Pinpoint the cell where the given text exists, returning its (x, y) midpoint coordinate. 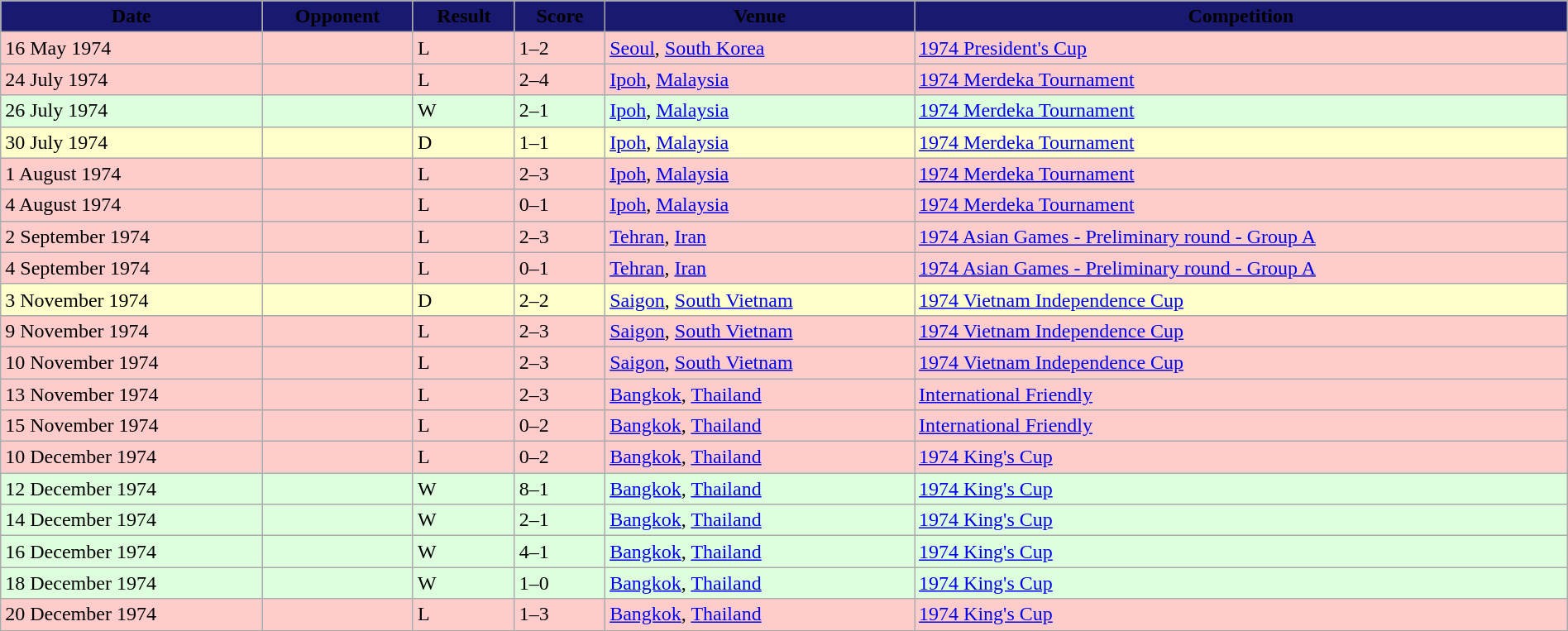
Competition (1241, 17)
2 September 1974 (131, 237)
13 November 1974 (131, 394)
4 August 1974 (131, 205)
3 November 1974 (131, 299)
Opponent (337, 17)
8–1 (559, 489)
1–0 (559, 583)
Score (559, 17)
4 September 1974 (131, 268)
15 November 1974 (131, 426)
2–4 (559, 79)
20 December 1974 (131, 614)
Venue (760, 17)
Seoul, South Korea (760, 48)
Date (131, 17)
Result (463, 17)
14 December 1974 (131, 520)
16 December 1974 (131, 552)
16 May 1974 (131, 48)
10 December 1974 (131, 457)
1 August 1974 (131, 174)
18 December 1974 (131, 583)
2–2 (559, 299)
1–3 (559, 614)
10 November 1974 (131, 362)
26 July 1974 (131, 111)
1–2 (559, 48)
9 November 1974 (131, 331)
30 July 1974 (131, 142)
12 December 1974 (131, 489)
1974 President's Cup (1241, 48)
4–1 (559, 552)
1–1 (559, 142)
24 July 1974 (131, 79)
